Return (X, Y) of the center of cell containing provided text 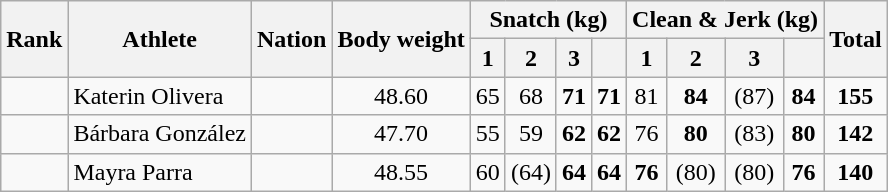
(64) (530, 172)
Katerin Olivera (160, 96)
(87) (754, 96)
140 (856, 172)
48.55 (401, 172)
Rank (34, 39)
55 (488, 134)
Total (856, 39)
81 (647, 96)
Bárbara González (160, 134)
(83) (754, 134)
Snatch (kg) (548, 20)
Clean & Jerk (kg) (726, 20)
68 (530, 96)
Nation (291, 39)
47.70 (401, 134)
65 (488, 96)
142 (856, 134)
Athlete (160, 39)
Mayra Parra (160, 172)
60 (488, 172)
Body weight (401, 39)
48.60 (401, 96)
59 (530, 134)
155 (856, 96)
